Search for the cell housing the specified text and yield its (X, Y) center coordinate. 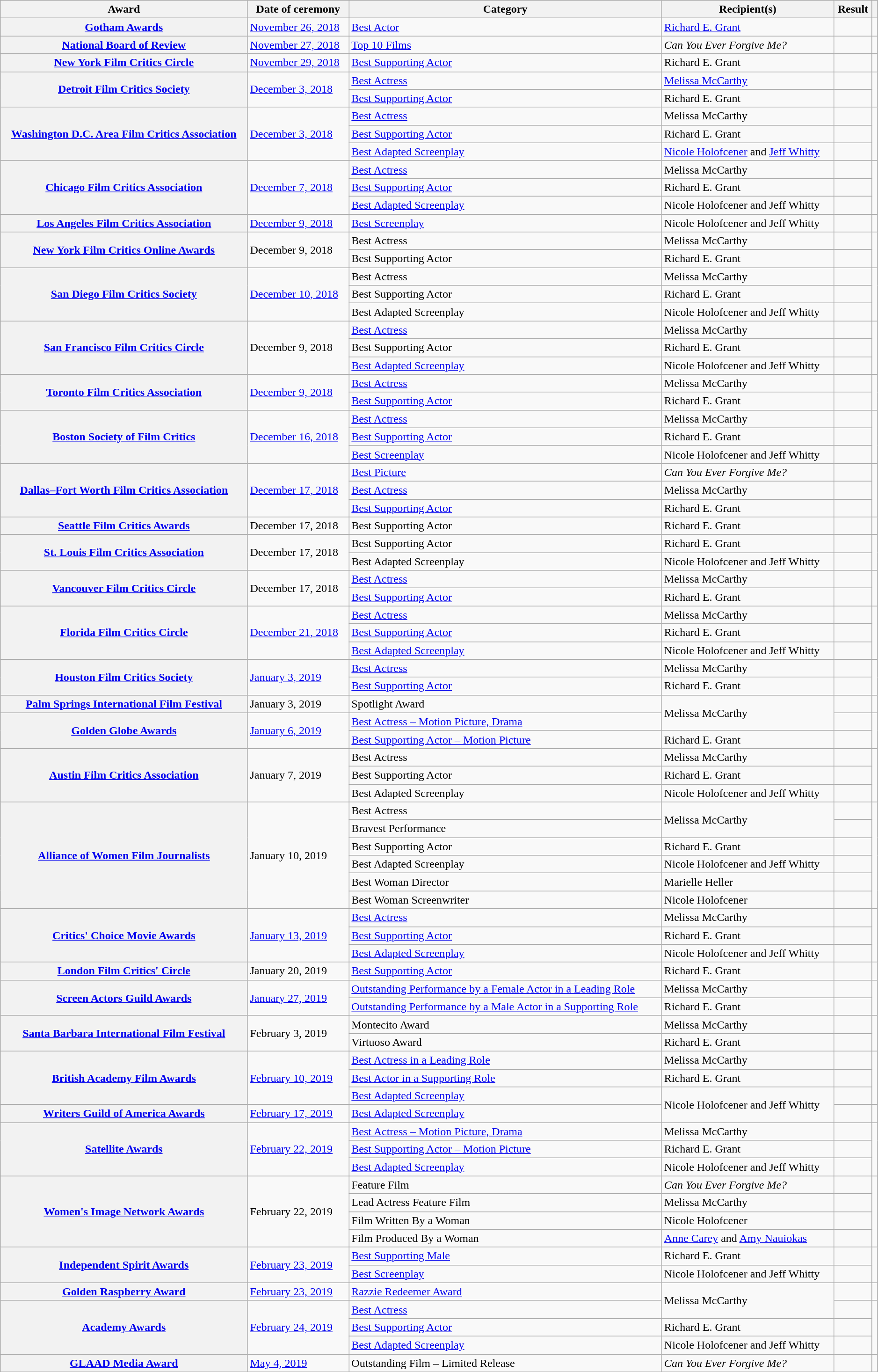
Best Woman Director (505, 882)
Writers Guild of America Awards (124, 1114)
Chicago Film Critics Association (124, 187)
Los Angeles Film Critics Association (124, 223)
January 10, 2019 (298, 855)
January 6, 2019 (298, 730)
Vancouver Film Critics Circle (124, 588)
Montecito Award (505, 1024)
Toronto Film Critics Association (124, 392)
Outstanding Film – Limited Release (505, 1363)
St. Louis Film Critics Association (124, 553)
Outstanding Performance by a Male Actor in a Supporting Role (505, 1007)
Independent Spirit Awards (124, 1265)
January 7, 2019 (298, 775)
Seattle Film Critics Awards (124, 526)
Detroit Film Critics Society (124, 89)
Boston Society of Film Critics (124, 437)
Best Picture (505, 472)
San Francisco Film Critics Circle (124, 348)
Film Written By a Woman (505, 1220)
New York Film Critics Circle (124, 63)
Outstanding Performance by a Female Actor in a Leading Role (505, 989)
GLAAD Media Award (124, 1363)
November 27, 2018 (298, 45)
Academy Awards (124, 1327)
February 10, 2019 (298, 1078)
Film Produced By a Woman (505, 1238)
January 20, 2019 (298, 971)
Spotlight Award (505, 704)
Top 10 Films (505, 45)
Florida Film Critics Circle (124, 633)
Alliance of Women Film Journalists (124, 855)
Razzie Redeemer Award (505, 1292)
Women's Image Network Awards (124, 1211)
February 17, 2019 (298, 1114)
Category (505, 9)
Result (853, 9)
Feature Film (505, 1185)
Golden Globe Awards (124, 730)
Dallas–Fort Worth Film Critics Association (124, 490)
Santa Barbara International Film Festival (124, 1033)
Best Supporting Male (505, 1256)
Golden Raspberry Award (124, 1292)
Marielle Heller (747, 882)
Critics' Choice Movie Awards (124, 935)
New York Film Critics Online Awards (124, 250)
San Diego Film Critics Society (124, 294)
British Academy Film Awards (124, 1078)
Bravest Performance (505, 829)
May 4, 2019 (298, 1363)
Gotham Awards (124, 27)
Austin Film Critics Association (124, 775)
November 26, 2018 (298, 27)
Award (124, 9)
Best Actor (505, 27)
London Film Critics' Circle (124, 971)
February 24, 2019 (298, 1327)
Satellite Awards (124, 1149)
Recipient(s) (747, 9)
Lead Actress Feature Film (505, 1203)
February 3, 2019 (298, 1033)
Washington D.C. Area Film Critics Association (124, 134)
November 29, 2018 (298, 63)
Palm Springs International Film Festival (124, 704)
December 21, 2018 (298, 633)
Anne Carey and Amy Nauiokas (747, 1238)
Date of ceremony (298, 9)
Screen Actors Guild Awards (124, 998)
January 13, 2019 (298, 935)
Best Actor in a Supporting Role (505, 1078)
December 10, 2018 (298, 294)
National Board of Review (124, 45)
Virtuoso Award (505, 1042)
Best Woman Screenwriter (505, 900)
January 27, 2019 (298, 998)
Best Actress in a Leading Role (505, 1060)
December 16, 2018 (298, 437)
December 7, 2018 (298, 187)
Houston Film Critics Society (124, 677)
